Identify which cell holds the provided text, then report its [x, y] central coordinate. 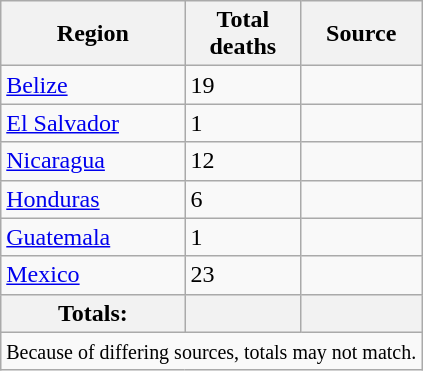
Region [93, 34]
Mexico [93, 275]
Totals: [93, 313]
19 [243, 85]
Honduras [93, 199]
23 [243, 275]
12 [243, 161]
Source [362, 34]
Because of differing sources, totals may not match. [212, 351]
El Salvador [93, 123]
Nicaragua [93, 161]
6 [243, 199]
Belize [93, 85]
Guatemala [93, 237]
Totaldeaths [243, 34]
